Determine the (x, y) coordinate at the center of the cell enclosing the given text.  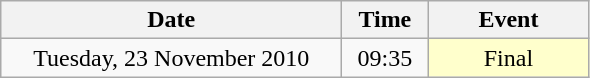
Time (385, 20)
Final (508, 58)
09:35 (385, 58)
Event (508, 20)
Tuesday, 23 November 2010 (172, 58)
Date (172, 20)
